Capture the cell that displays the provided text and extract its [X, Y] central coordinate. 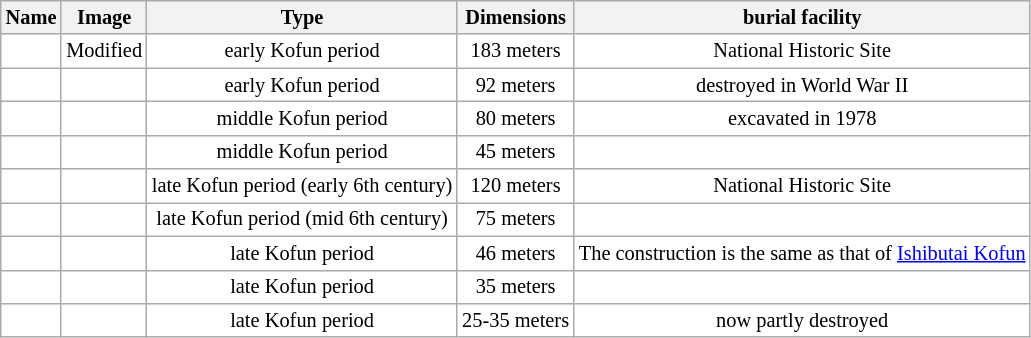
45 meters [516, 152]
excavated in 1978 [802, 118]
75 meters [516, 219]
now partly destroyed [802, 320]
Type [302, 17]
late Kofun period (mid 6th century) [302, 219]
183 meters [516, 51]
Modified [104, 51]
80 meters [516, 118]
25-35 meters [516, 320]
Image [104, 17]
120 meters [516, 186]
46 meters [516, 253]
92 meters [516, 85]
late Kofun period (early 6th century) [302, 186]
burial facility [802, 17]
Name [32, 17]
destroyed in World War II [802, 85]
Dimensions [516, 17]
The construction is the same as that of Ishibutai Kofun [802, 253]
35 meters [516, 287]
